Return (x, y) of the center of cell containing provided text 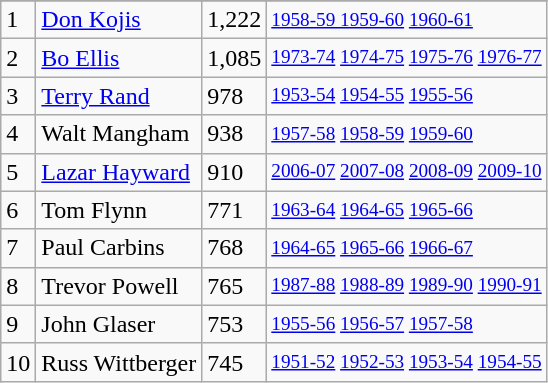
Paul Carbins (119, 248)
1,085 (234, 58)
4 (18, 134)
Lazar Hayward (119, 172)
1963-64 1964-65 1965-66 (406, 210)
Russ Wittberger (119, 362)
Bo Ellis (119, 58)
1958-59 1959-60 1960-61 (406, 20)
3 (18, 96)
9 (18, 324)
Don Kojis (119, 20)
John Glaser (119, 324)
5 (18, 172)
7 (18, 248)
1964-65 1965-66 1966-67 (406, 248)
Terry Rand (119, 96)
745 (234, 362)
1 (18, 20)
753 (234, 324)
1955-56 1956-57 1957-58 (406, 324)
1953-54 1954-55 1955-56 (406, 96)
10 (18, 362)
1951-52 1952-53 1953-54 1954-55 (406, 362)
1973-74 1974-75 1975-76 1976-77 (406, 58)
6 (18, 210)
Walt Mangham (119, 134)
2006-07 2007-08 2008-09 2009-10 (406, 172)
978 (234, 96)
8 (18, 286)
771 (234, 210)
1957-58 1958-59 1959-60 (406, 134)
Trevor Powell (119, 286)
938 (234, 134)
2 (18, 58)
910 (234, 172)
768 (234, 248)
1,222 (234, 20)
1987-88 1988-89 1989-90 1990-91 (406, 286)
Tom Flynn (119, 210)
765 (234, 286)
